For the text-containing cell, return its midpoint in [x, y] coordinate format. 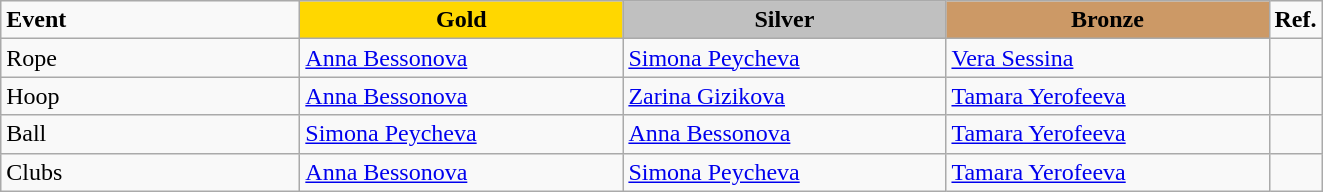
Zarina Gizikova [784, 96]
Event [150, 20]
Gold [462, 20]
Hoop [150, 96]
Bronze [1108, 20]
Silver [784, 20]
Clubs [150, 172]
Vera Sessina [1108, 58]
Ref. [1296, 20]
Ball [150, 134]
Rope [150, 58]
